For the text-containing cell, return its midpoint in (X, Y) coordinate format. 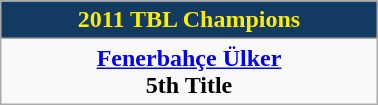
Fenerbahçe Ülker5th Title (189, 72)
2011 TBL Champions (189, 20)
